For the text-containing cell, return its midpoint in (X, Y) coordinate format. 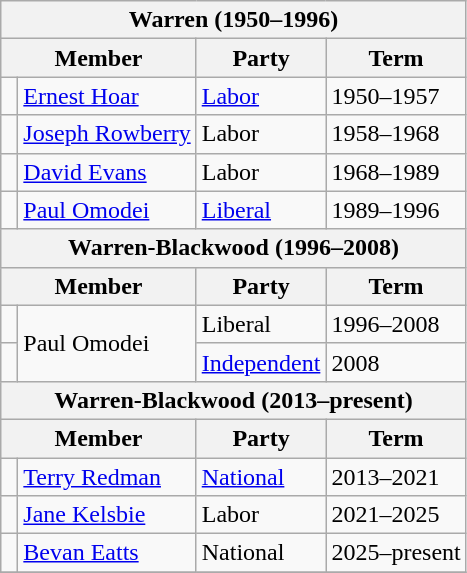
2025–present (396, 553)
David Evans (107, 172)
2013–2021 (396, 477)
Warren-Blackwood (2013–present) (234, 400)
Ernest Hoar (107, 96)
1996–2008 (396, 324)
1950–1957 (396, 96)
Terry Redman (107, 477)
Warren (1950–1996) (234, 20)
1968–1989 (396, 172)
Independent (261, 362)
2008 (396, 362)
Jane Kelsbie (107, 515)
1958–1968 (396, 134)
2021–2025 (396, 515)
Bevan Eatts (107, 553)
1989–1996 (396, 210)
Joseph Rowberry (107, 134)
Warren-Blackwood (1996–2008) (234, 248)
